Determine the [x, y] coordinate at the center of the cell enclosing the given text.  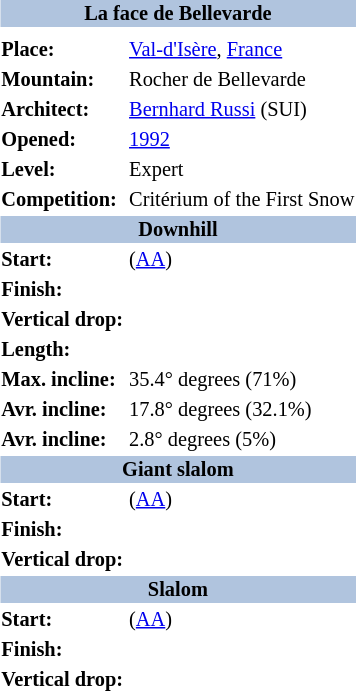
Max. incline: [62, 380]
Length: [62, 350]
Competition: [62, 200]
Bernhard Russi (SUI) [242, 110]
Critérium of the First Snow [242, 200]
Slalom [178, 590]
Downhill [178, 230]
1992 [242, 140]
Giant slalom [178, 470]
17.8° degrees (32.1%) [242, 410]
Mountain: [62, 80]
La face de Bellevarde [178, 14]
Architect: [62, 110]
Opened: [62, 140]
35.4° degrees (71%) [242, 380]
Level: [62, 170]
Rocher de Bellevarde [242, 80]
2.8° degrees (5%) [242, 440]
Expert [242, 170]
Val-d'Isère, France [242, 50]
Place: [62, 50]
